Extract the (X, Y) coordinate from the center of the cell holding the provided text.  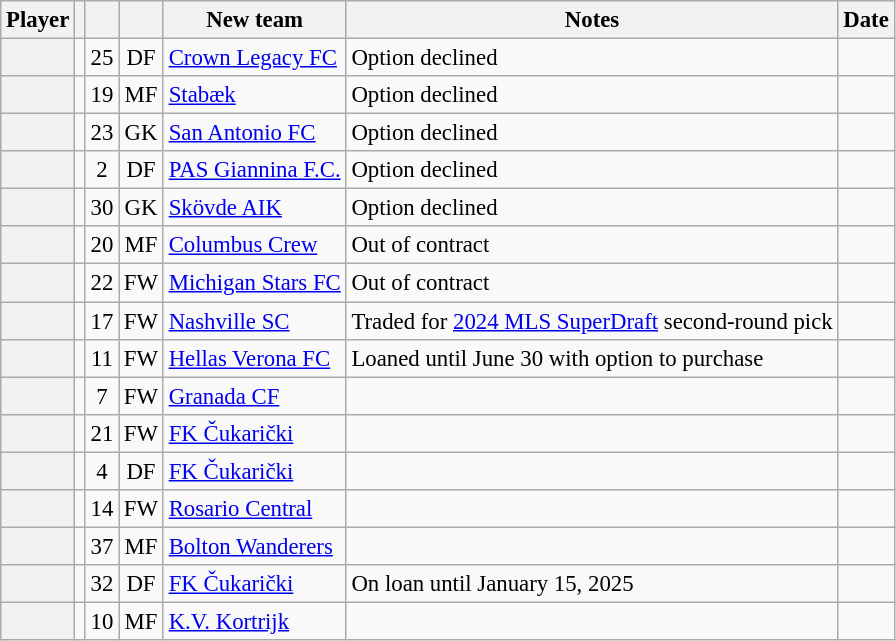
Date (866, 20)
Nashville SC (254, 321)
32 (102, 584)
17 (102, 321)
Bolton Wanderers (254, 546)
30 (102, 208)
19 (102, 95)
4 (102, 471)
Player (38, 20)
Loaned until June 30 with option to purchase (592, 358)
14 (102, 509)
2 (102, 170)
Michigan Stars FC (254, 283)
Granada CF (254, 396)
On loan until January 15, 2025 (592, 584)
Rosario Central (254, 509)
20 (102, 245)
11 (102, 358)
Columbus Crew (254, 245)
Traded for 2024 MLS SuperDraft second-round pick (592, 321)
10 (102, 621)
Stabæk (254, 95)
Notes (592, 20)
Crown Legacy FC (254, 58)
23 (102, 133)
San Antonio FC (254, 133)
22 (102, 283)
New team (254, 20)
PAS Giannina F.C. (254, 170)
25 (102, 58)
37 (102, 546)
7 (102, 396)
21 (102, 433)
Hellas Verona FC (254, 358)
K.V. Kortrijk (254, 621)
Skövde AIK (254, 208)
